Determine the [x, y] coordinate at the center of the cell enclosing the given text.  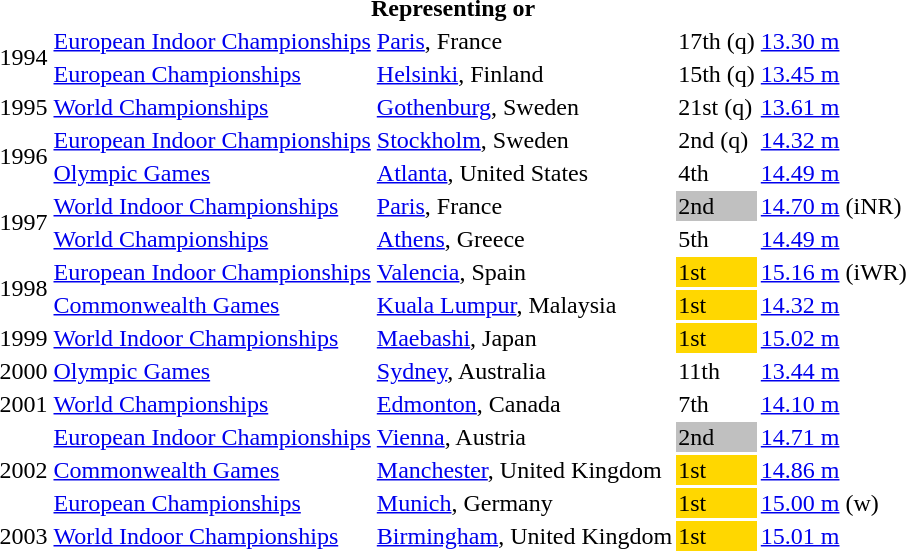
Valencia, Spain [524, 272]
Manchester, United Kingdom [524, 470]
Helsinki, Finland [524, 74]
Sydney, Australia [524, 371]
15th (q) [717, 74]
7th [717, 404]
2nd (q) [717, 140]
Vienna, Austria [524, 437]
Atlanta, United States [524, 173]
Gothenburg, Sweden [524, 107]
11th [717, 371]
17th (q) [717, 41]
Munich, Germany [524, 503]
Edmonton, Canada [524, 404]
5th [717, 239]
Maebashi, Japan [524, 338]
Birmingham, United Kingdom [524, 536]
21st (q) [717, 107]
Kuala Lumpur, Malaysia [524, 305]
Stockholm, Sweden [524, 140]
4th [717, 173]
Athens, Greece [524, 239]
